Search for the cell housing the specified text and yield its [X, Y] center coordinate. 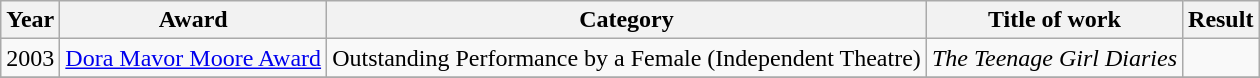
Dora Mavor Moore Award [194, 58]
2003 [30, 58]
Result [1221, 20]
The Teenage Girl Diaries [1054, 58]
Award [194, 20]
Year [30, 20]
Title of work [1054, 20]
Category [627, 20]
Outstanding Performance by a Female (Independent Theatre) [627, 58]
